Return the (X, Y) coordinate for the center point of the cell that contains the specified text.  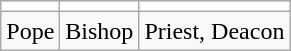
Priest, Deacon (214, 31)
Pope (30, 31)
Bishop (100, 31)
